For the text-containing cell, return its midpoint in (X, Y) coordinate format. 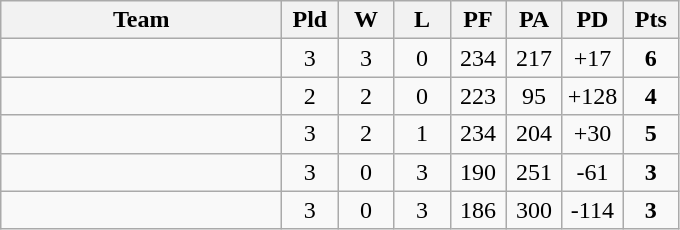
W (366, 20)
251 (534, 172)
4 (651, 96)
1 (422, 134)
223 (478, 96)
+128 (592, 96)
PD (592, 20)
6 (651, 58)
190 (478, 172)
PA (534, 20)
300 (534, 210)
-114 (592, 210)
95 (534, 96)
Team (142, 20)
Pld (310, 20)
-61 (592, 172)
5 (651, 134)
+30 (592, 134)
186 (478, 210)
204 (534, 134)
PF (478, 20)
Pts (651, 20)
217 (534, 58)
L (422, 20)
+17 (592, 58)
